Provide the (x, y) coordinate of the cell's center where the given text is located.  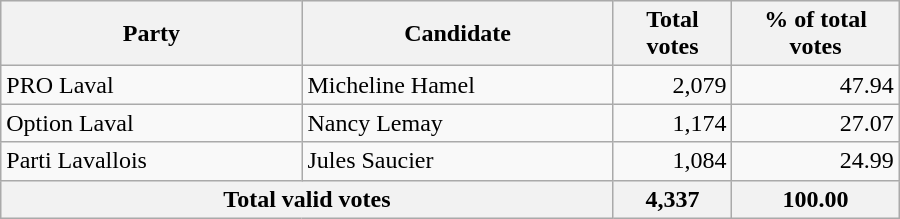
% of total votes (816, 34)
24.99 (816, 161)
Total votes (672, 34)
Option Laval (152, 123)
2,079 (672, 85)
Party (152, 34)
Jules Saucier (458, 161)
100.00 (816, 199)
Micheline Hamel (458, 85)
1,174 (672, 123)
4,337 (672, 199)
PRO Laval (152, 85)
1,084 (672, 161)
27.07 (816, 123)
Parti Lavallois (152, 161)
Total valid votes (307, 199)
Candidate (458, 34)
Nancy Lemay (458, 123)
47.94 (816, 85)
